Find where the given text appears and provide that cell's center as [X, Y] coordinate. 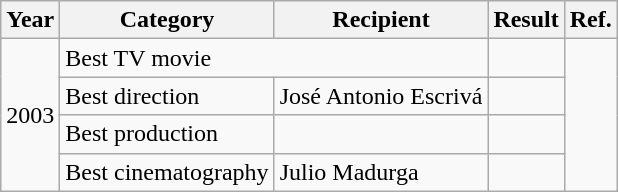
Category [167, 20]
Recipient [381, 20]
Best cinematography [167, 172]
Best TV movie [274, 58]
Best production [167, 134]
José Antonio Escrivá [381, 96]
Best direction [167, 96]
Julio Madurga [381, 172]
Result [526, 20]
2003 [30, 115]
Ref. [590, 20]
Year [30, 20]
